Provide the (x, y) coordinate of the cell's center where the given text is located.  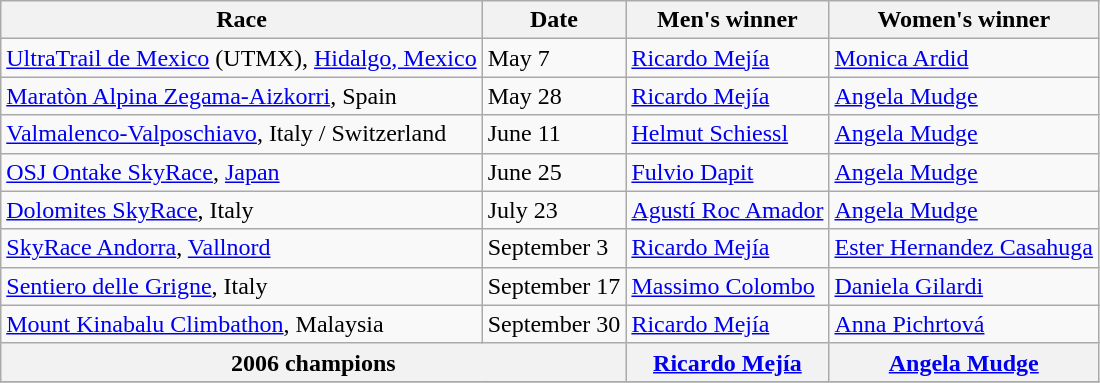
June 25 (554, 172)
Dolomites SkyRace, Italy (242, 210)
Anna Pichrtová (964, 324)
Mount Kinabalu Climbathon, Malaysia (242, 324)
Valmalenco-Valposchiavo, Italy / Switzerland (242, 134)
SkyRace Andorra, Vallnord (242, 248)
Sentiero delle Grigne, Italy (242, 286)
Ester Hernandez Casahuga (964, 248)
September 3 (554, 248)
Massimo Colombo (728, 286)
June 11 (554, 134)
Fulvio Dapit (728, 172)
Agustí Roc Amador (728, 210)
Maratòn Alpina Zegama-Aizkorri, Spain (242, 96)
Daniela Gilardi (964, 286)
2006 champions (314, 362)
Men's winner (728, 20)
Women's winner (964, 20)
Race (242, 20)
UltraTrail de Mexico (UTMX), Hidalgo, Mexico (242, 58)
Monica Ardid (964, 58)
May 28 (554, 96)
September 17 (554, 286)
OSJ Ontake SkyRace, Japan (242, 172)
Helmut Schiessl (728, 134)
September 30 (554, 324)
July 23 (554, 210)
May 7 (554, 58)
Date (554, 20)
